Output the (x, y) coordinate of the center of the cell containing the given text.  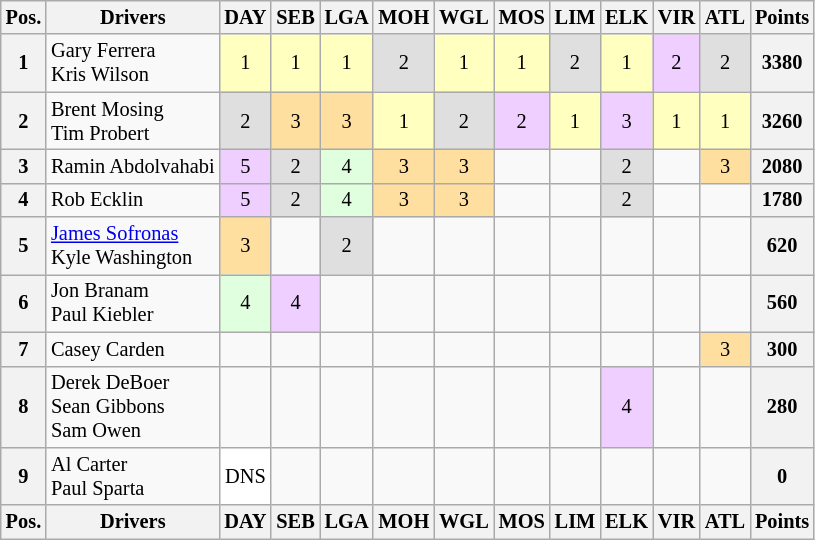
280 (782, 407)
DNS (245, 476)
9 (24, 476)
Jon Branam Paul Kiebler (132, 303)
560 (782, 303)
Derek DeBoer Sean Gibbons Sam Owen (132, 407)
Gary Ferrera Kris Wilson (132, 63)
Brent Mosing Tim Probert (132, 121)
620 (782, 246)
3380 (782, 63)
1780 (782, 200)
300 (782, 349)
6 (24, 303)
3260 (782, 121)
7 (24, 349)
Al Carter Paul Sparta (132, 476)
2080 (782, 166)
Casey Carden (132, 349)
Rob Ecklin (132, 200)
0 (782, 476)
8 (24, 407)
James Sofronas Kyle Washington (132, 246)
Ramin Abdolvahabi (132, 166)
